Locate the cell with the specified text and output its (X, Y) center coordinate. 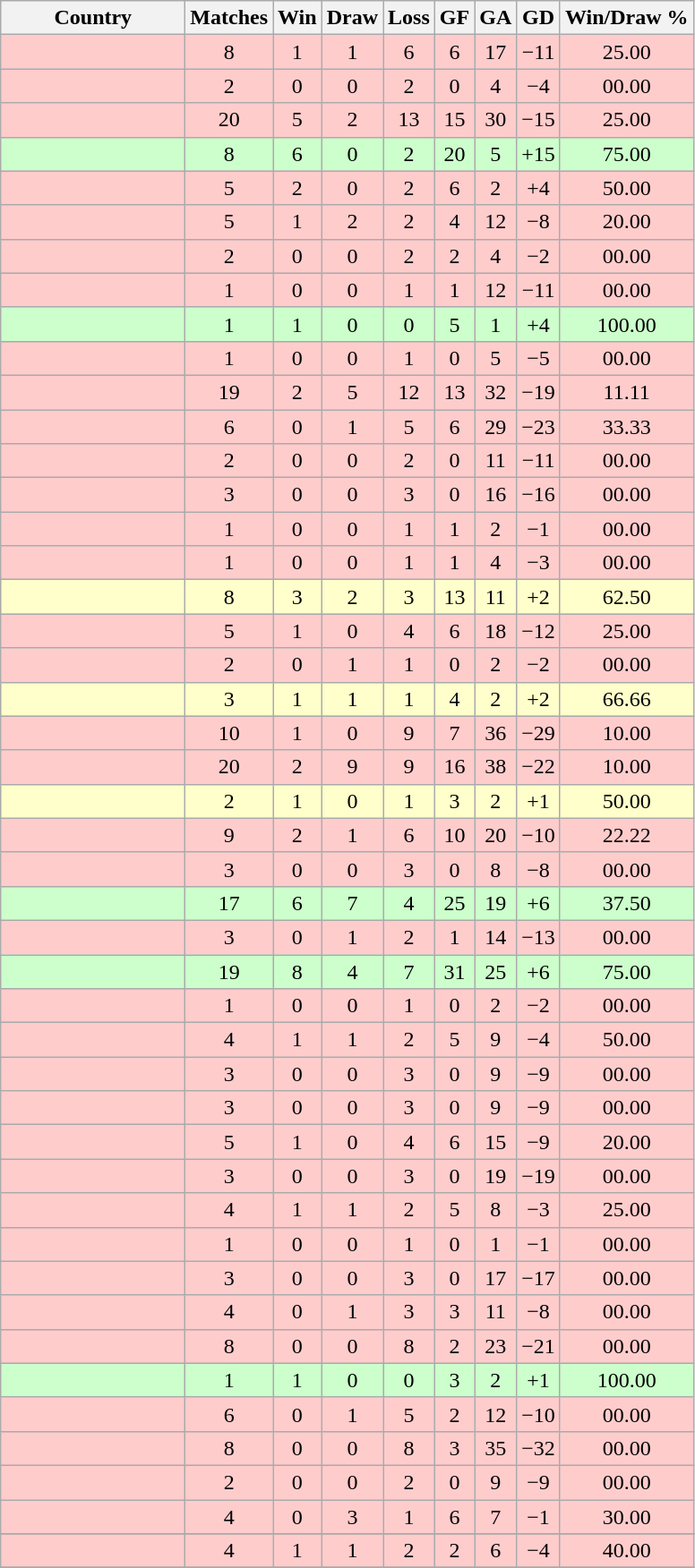
32 (496, 392)
18 (496, 631)
−15 (539, 120)
+15 (539, 154)
−13 (539, 937)
31 (454, 971)
33.33 (627, 427)
−29 (539, 733)
Country (93, 18)
35 (496, 1448)
11.11 (627, 392)
Matches (229, 18)
29 (496, 427)
Win/Draw % (627, 18)
30 (496, 120)
−17 (539, 1278)
−12 (539, 631)
30.00 (627, 1517)
Loss (409, 18)
38 (496, 767)
−32 (539, 1448)
−16 (539, 495)
22.22 (627, 835)
36 (496, 733)
GA (496, 18)
−5 (539, 358)
14 (496, 937)
Draw (352, 18)
−22 (539, 767)
23 (496, 1346)
−23 (539, 427)
GD (539, 18)
62.50 (627, 597)
−21 (539, 1346)
Win (297, 18)
37.50 (627, 903)
66.66 (627, 699)
40.00 (627, 1551)
GF (454, 18)
